Pinpoint the cell where the given text exists, returning its (X, Y) midpoint coordinate. 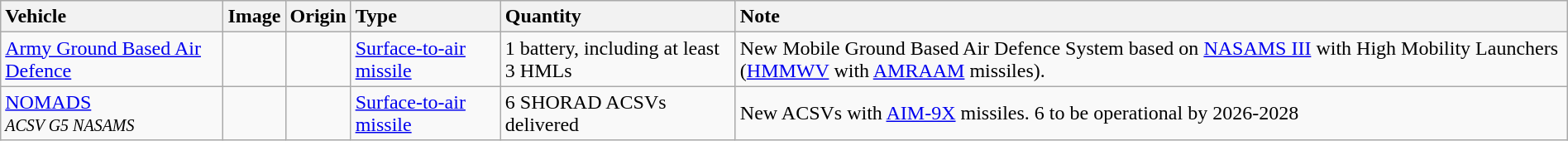
Vehicle (112, 17)
Type (425, 17)
Image (255, 17)
1 battery, including at least 3 HMLs (618, 60)
Army Ground Based Air Defence (112, 60)
Note (1151, 17)
Origin (318, 17)
Quantity (618, 17)
New Mobile Ground Based Air Defence System based on NASAMS III with High Mobility Launchers (HMMWV with AMRAAM missiles). (1151, 60)
New ACSVs with AIM-9X missiles. 6 to be operational by 2026-2028 (1151, 113)
NOMADSACSV G5 NASAMS (112, 113)
6 SHORAD ACSVs delivered (618, 113)
